Return (x, y) of the center of cell containing provided text 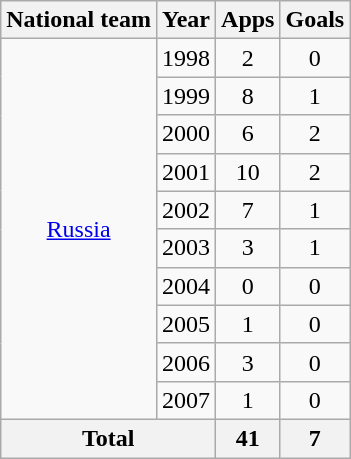
6 (248, 134)
1998 (186, 58)
8 (248, 96)
2005 (186, 324)
2004 (186, 286)
Total (108, 438)
2007 (186, 400)
41 (248, 438)
2001 (186, 172)
2006 (186, 362)
Russia (79, 230)
2000 (186, 134)
Year (186, 20)
2002 (186, 210)
10 (248, 172)
Goals (315, 20)
2003 (186, 248)
National team (79, 20)
Apps (248, 20)
1999 (186, 96)
